Find where the given text appears and provide that cell's center as [X, Y] coordinate. 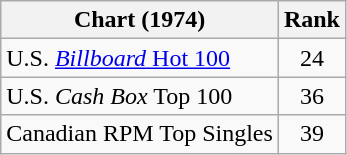
U.S. Billboard Hot 100 [140, 58]
Rank [312, 20]
Chart (1974) [140, 20]
39 [312, 134]
24 [312, 58]
U.S. Cash Box Top 100 [140, 96]
36 [312, 96]
Canadian RPM Top Singles [140, 134]
